Scan for the cell matching the given text and deliver its [X, Y] coordinate at center. 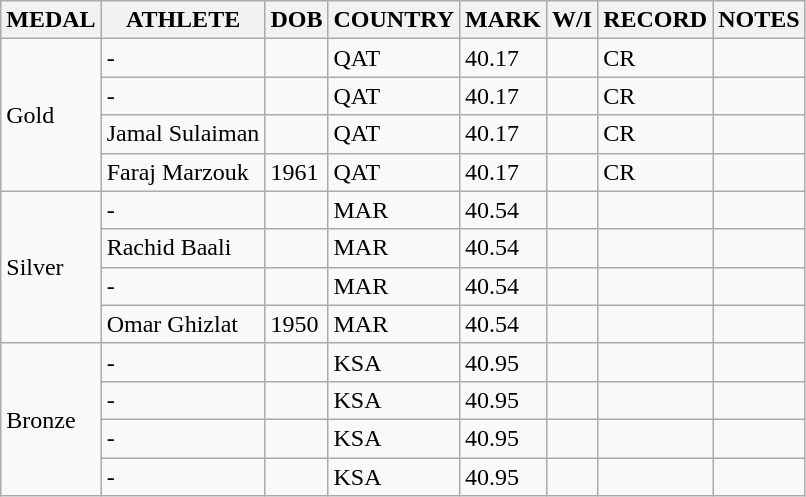
Rachid Baali [183, 248]
1961 [296, 172]
MEDAL [51, 20]
Omar Ghizlat [183, 324]
MARK [502, 20]
DOB [296, 20]
ATHLETE [183, 20]
1950 [296, 324]
Silver [51, 267]
Bronze [51, 419]
RECORD [656, 20]
Faraj Marzouk [183, 172]
COUNTRY [394, 20]
W/I [572, 20]
NOTES [759, 20]
Jamal Sulaiman [183, 134]
Gold [51, 115]
